Scan for the cell matching the given text and deliver its (X, Y) coordinate at center. 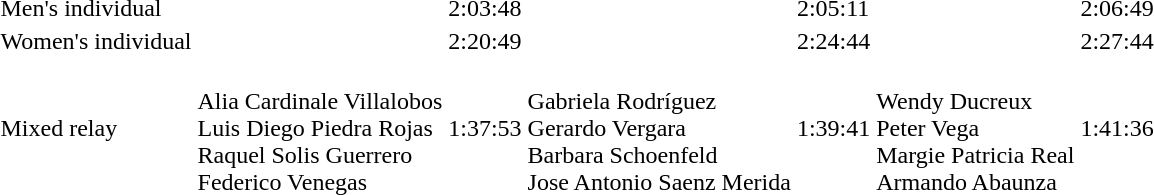
2:24:44 (833, 41)
2:20:49 (485, 41)
